Provide the (X, Y) coordinate of the cell's center where the given text is located.  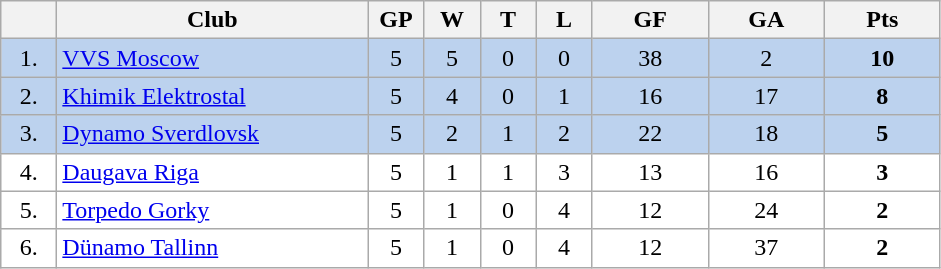
Daugava Riga (212, 172)
T (508, 20)
Khimik Elektrostal (212, 96)
GP (396, 20)
VVS Moscow (212, 58)
Pts (882, 20)
5. (29, 210)
L (564, 20)
22 (650, 134)
Dynamo Sverdlovsk (212, 134)
Torpedo Gorky (212, 210)
6. (29, 248)
1. (29, 58)
10 (882, 58)
17 (766, 96)
Dünamo Tallinn (212, 248)
3. (29, 134)
18 (766, 134)
GF (650, 20)
GA (766, 20)
W (452, 20)
8 (882, 96)
2. (29, 96)
Club (212, 20)
4. (29, 172)
24 (766, 210)
38 (650, 58)
37 (766, 248)
13 (650, 172)
